From the cell containing the given text, extract its center point as [x, y] coordinate. 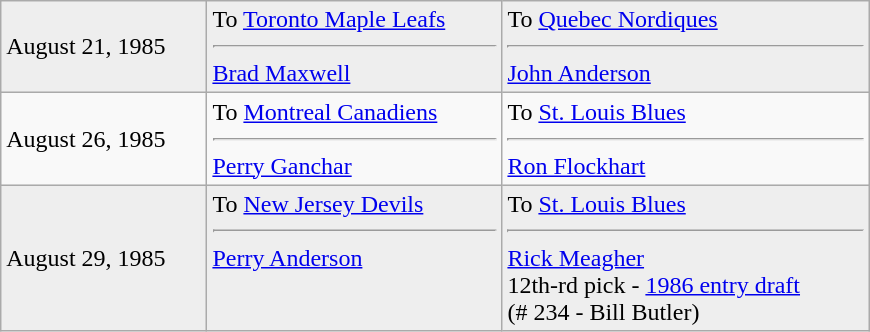
August 29, 1985 [104, 258]
To Montreal CanadiensPerry Ganchar [354, 139]
To St. Louis BluesRon Flockhart [686, 139]
To St. Louis BluesRick Meagher12th-rd pick - 1986 entry draft(# 234 - Bill Butler) [686, 258]
August 26, 1985 [104, 139]
To Toronto Maple LeafsBrad Maxwell [354, 47]
To New Jersey DevilsPerry Anderson [354, 258]
August 21, 1985 [104, 47]
To Quebec NordiquesJohn Anderson [686, 47]
